Identify which cell holds the provided text, then report its [x, y] central coordinate. 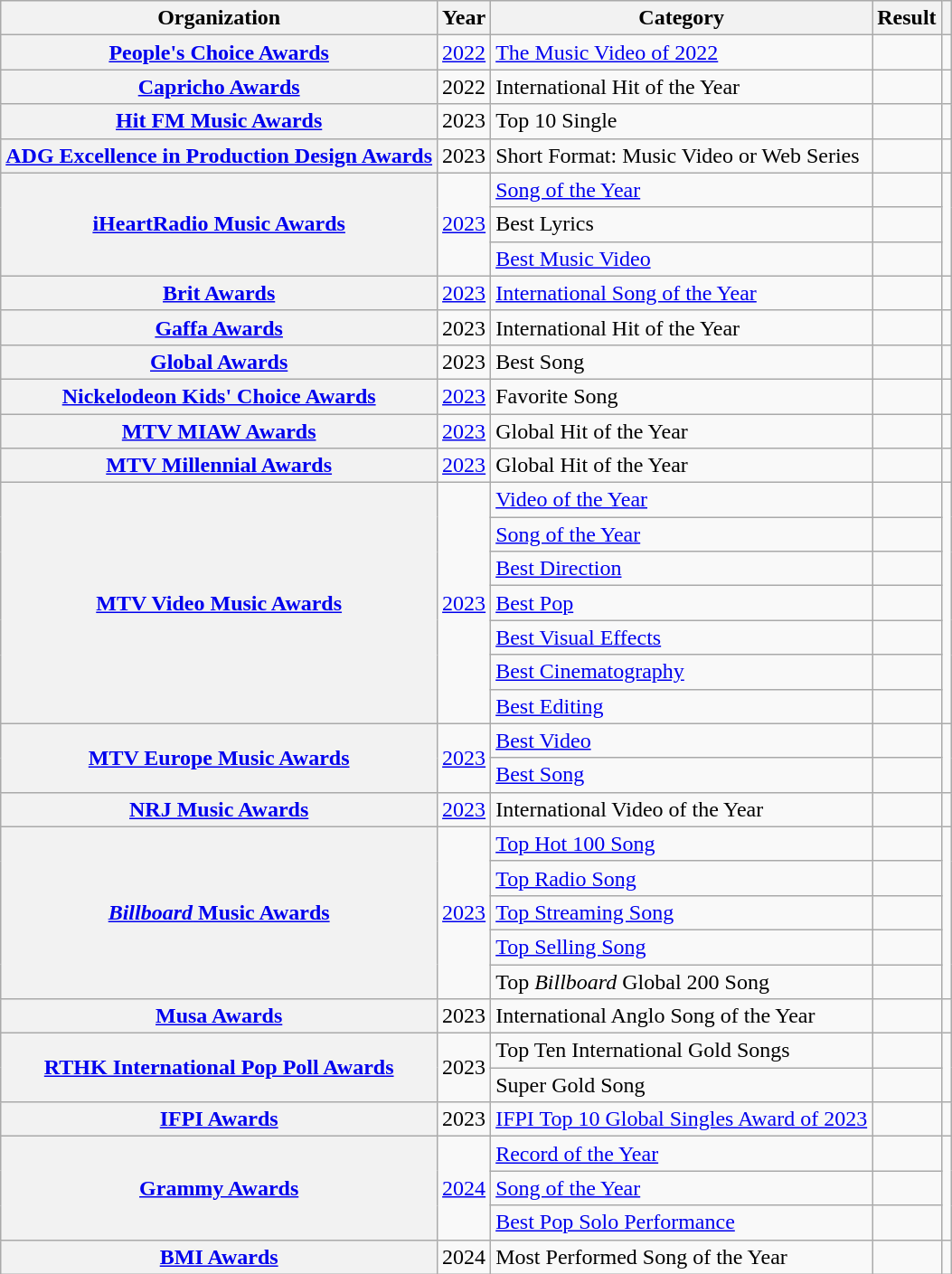
Gaffa Awards [219, 327]
People's Choice Awards [219, 52]
RTHK International Pop Poll Awards [219, 1068]
Year [465, 18]
Top Hot 100 Song [682, 844]
MTV Europe Music Awards [219, 758]
MTV Millennial Awards [219, 466]
Super Gold Song [682, 1085]
Top 10 Single [682, 121]
ADG Excellence in Production Design Awards [219, 156]
Category [682, 18]
Top Radio Song [682, 878]
IFPI Top 10 Global Singles Award of 2023 [682, 1119]
International Anglo Song of the Year [682, 1016]
Best Music Video [682, 259]
Best Pop Solo Performance [682, 1222]
Best Visual Effects [682, 637]
Global Awards [219, 362]
Best Lyrics [682, 224]
Short Format: Music Video or Web Series [682, 156]
Video of the Year [682, 500]
Grammy Awards [219, 1188]
Hit FM Music Awards [219, 121]
Best Video [682, 741]
Most Performed Song of the Year [682, 1257]
MTV MIAW Awards [219, 431]
Capricho Awards [219, 87]
Billboard Music Awards [219, 912]
Best Pop [682, 603]
BMI Awards [219, 1257]
Result [907, 18]
IFPI Awards [219, 1119]
iHeartRadio Music Awards [219, 224]
The Music Video of 2022 [682, 52]
International Video of the Year [682, 809]
Record of the Year [682, 1154]
Musa Awards [219, 1016]
Top Ten International Gold Songs [682, 1051]
Organization [219, 18]
Nickelodeon Kids' Choice Awards [219, 396]
International Song of the Year [682, 293]
Top Streaming Song [682, 912]
Top Selling Song [682, 947]
Best Cinematography [682, 672]
Top Billboard Global 200 Song [682, 981]
MTV Video Music Awards [219, 603]
Favorite Song [682, 396]
Brit Awards [219, 293]
NRJ Music Awards [219, 809]
Best Direction [682, 569]
Best Editing [682, 706]
